Search for the cell housing the specified text and yield its [x, y] center coordinate. 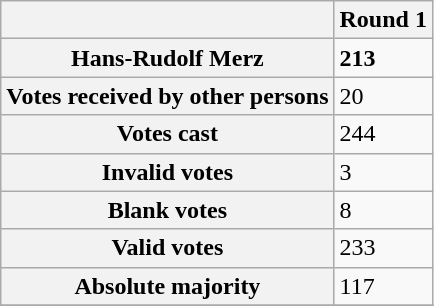
Hans-Rudolf Merz [168, 58]
Absolute majority [168, 286]
213 [383, 58]
233 [383, 248]
20 [383, 96]
Round 1 [383, 20]
Votes received by other persons [168, 96]
244 [383, 134]
Invalid votes [168, 172]
Blank votes [168, 210]
3 [383, 172]
8 [383, 210]
Valid votes [168, 248]
117 [383, 286]
Votes cast [168, 134]
